Detect which cell encompasses the target text, then output its (x, y) center coordinate. 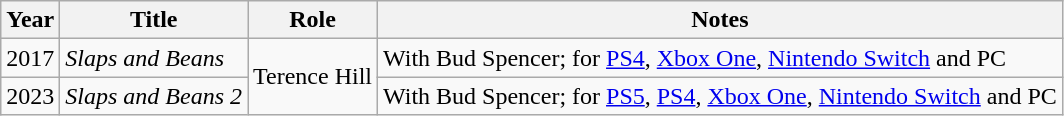
Title (154, 20)
Terence Hill (313, 77)
Slaps and Beans 2 (154, 96)
2017 (30, 58)
With Bud Spencer; for PS4, Xbox One, Nintendo Switch and PC (720, 58)
Role (313, 20)
2023 (30, 96)
Year (30, 20)
Slaps and Beans (154, 58)
Notes (720, 20)
With Bud Spencer; for PS5, PS4, Xbox One, Nintendo Switch and PC (720, 96)
